Find where the given text appears and provide that cell's center as [x, y] coordinate. 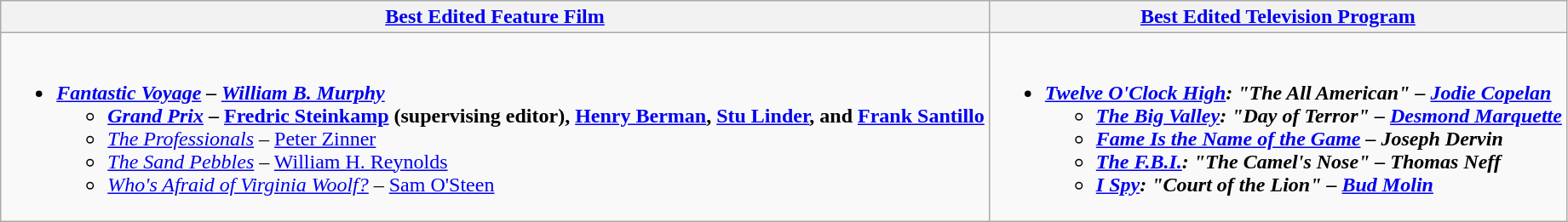
Best Edited Feature Film [496, 17]
Best Edited Television Program [1278, 17]
